Return the (x, y) coordinate for the center point of the cell that contains the specified text.  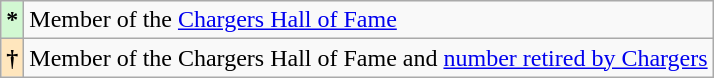
† (12, 58)
* (12, 20)
Member of the Chargers Hall of Fame (368, 20)
Member of the Chargers Hall of Fame and number retired by Chargers (368, 58)
